Find where the given text appears and provide that cell's center as [X, Y] coordinate. 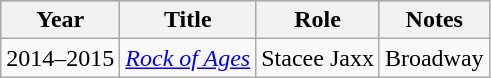
Role [318, 20]
Title [188, 20]
Year [60, 20]
Broadway [434, 58]
Stacee Jaxx [318, 58]
Rock of Ages [188, 58]
Notes [434, 20]
2014–2015 [60, 58]
